Find where the given text appears and provide that cell's center as (X, Y) coordinate. 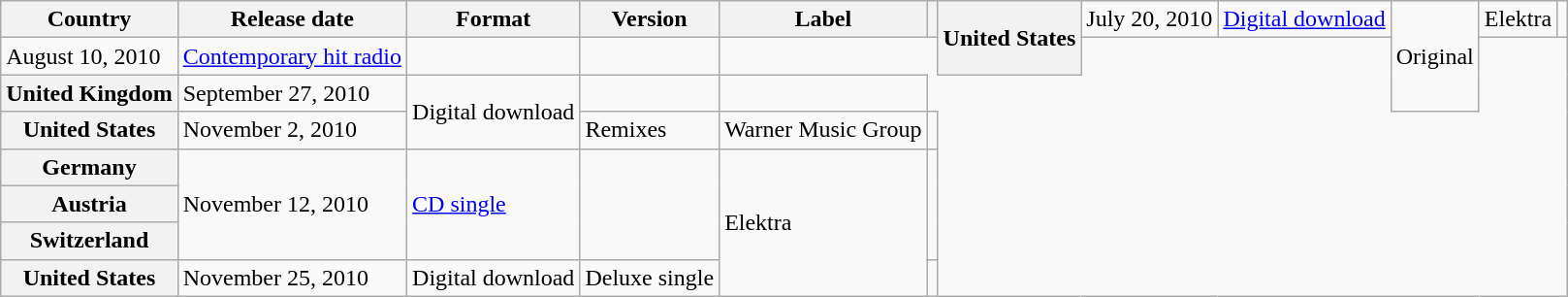
November 12, 2010 (292, 204)
Version (650, 19)
Release date (292, 19)
Deluxe single (650, 278)
Germany (89, 167)
Format (494, 19)
November 25, 2010 (292, 278)
August 10, 2010 (89, 56)
Switzerland (89, 241)
CD single (494, 204)
Contemporary hit radio (292, 56)
Country (89, 19)
Warner Music Group (823, 130)
November 2, 2010 (292, 130)
July 20, 2010 (1150, 19)
Remixes (650, 130)
Label (823, 19)
September 27, 2010 (292, 93)
Austria (89, 204)
Original (1435, 56)
United Kingdom (89, 93)
